Detect which cell encompasses the target text, then output its (x, y) center coordinate. 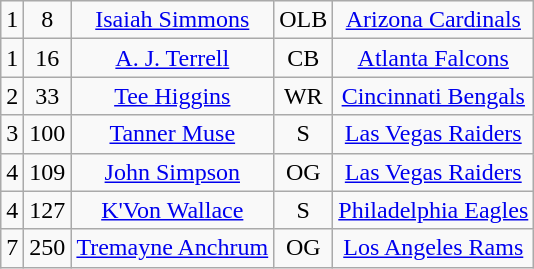
127 (48, 210)
Cincinnati Bengals (434, 96)
100 (48, 134)
33 (48, 96)
Tanner Muse (172, 134)
Tremayne Anchrum (172, 248)
OLB (304, 20)
Isaiah Simmons (172, 20)
109 (48, 172)
CB (304, 58)
WR (304, 96)
8 (48, 20)
John Simpson (172, 172)
250 (48, 248)
3 (12, 134)
Atlanta Falcons (434, 58)
2 (12, 96)
Tee Higgins (172, 96)
A. J. Terrell (172, 58)
K'Von Wallace (172, 210)
Los Angeles Rams (434, 248)
16 (48, 58)
Philadelphia Eagles (434, 210)
7 (12, 248)
Arizona Cardinals (434, 20)
